Determine the [x, y] coordinate at the center of the cell enclosing the given text.  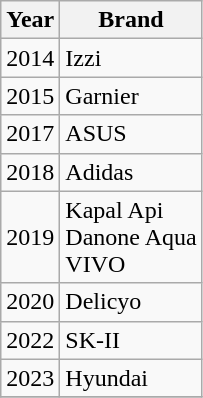
Year [30, 20]
2017 [30, 134]
SK-II [131, 340]
Delicyo [131, 302]
2020 [30, 302]
Adidas [131, 172]
Brand [131, 20]
2022 [30, 340]
Garnier [131, 96]
2014 [30, 58]
Kapal ApiDanone AquaVIVO [131, 237]
2015 [30, 96]
ASUS [131, 134]
Izzi [131, 58]
2023 [30, 378]
2018 [30, 172]
2019 [30, 237]
Hyundai [131, 378]
